Detect which cell encompasses the target text, then output its [x, y] center coordinate. 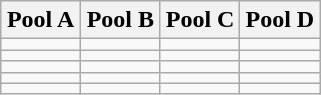
Pool C [200, 20]
Pool D [280, 20]
Pool B [120, 20]
Pool A [41, 20]
